Locate the cell with the specified text and output its [x, y] center coordinate. 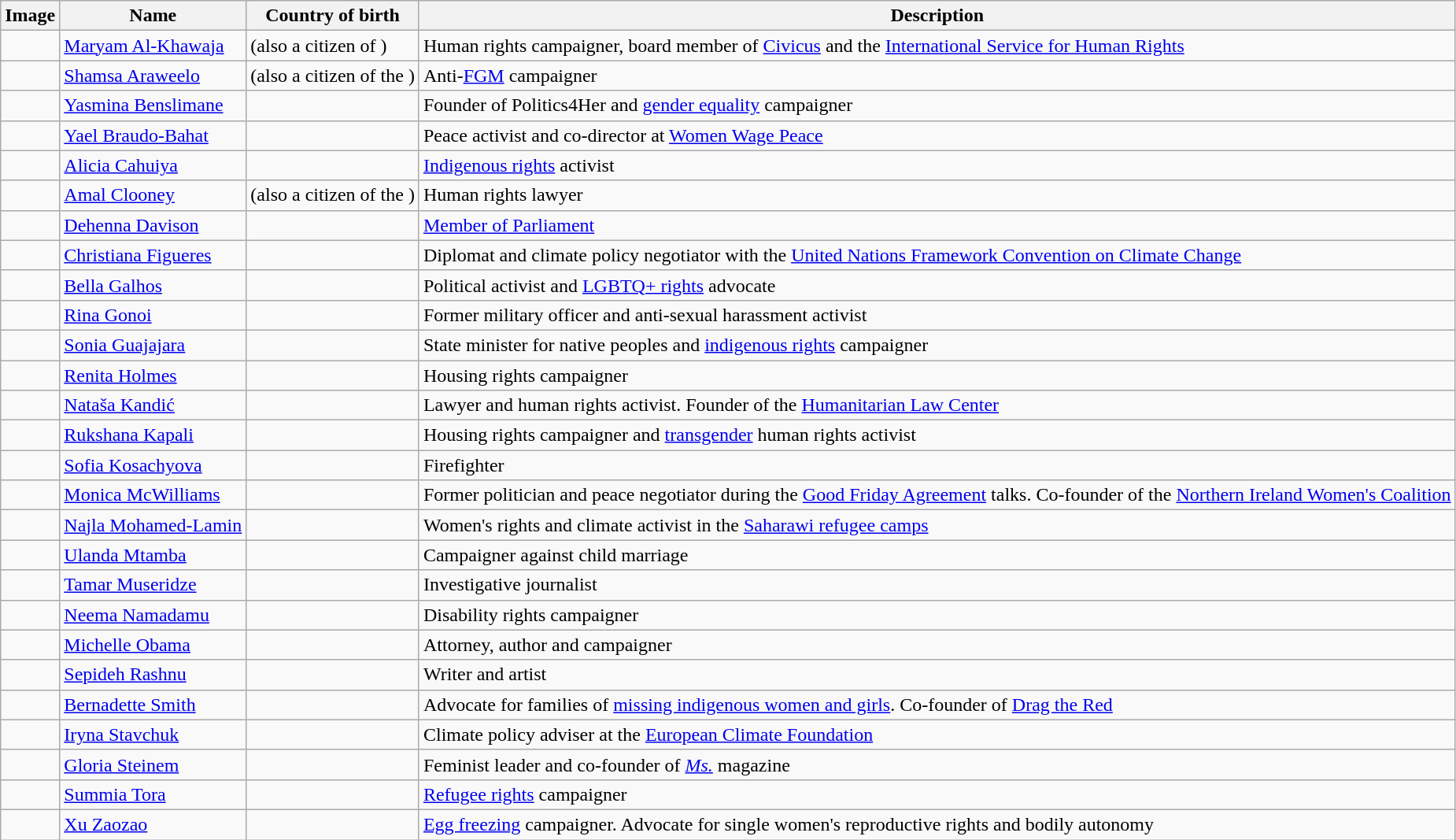
Firefighter [937, 465]
Description [937, 16]
Peace activist and co-director at Women Wage Peace [937, 135]
Indigenous rights activist [937, 165]
Alicia Cahuiya [153, 165]
Sonia Guajajara [153, 345]
Member of Parliament [937, 225]
Campaigner against child marriage [937, 555]
Shamsa Araweelo [153, 76]
Former military officer and anti-sexual harassment activist [937, 315]
Name [153, 16]
Political activist and LGBTQ+ rights advocate [937, 285]
Anti-FGM campaigner [937, 76]
Diplomat and climate policy negotiator with the United Nations Framework Convention on Climate Change [937, 255]
Gloria Steinem [153, 764]
Lawyer and human rights activist. Founder of the Humanitarian Law Center [937, 405]
Sofia Kosachyova [153, 465]
Writer and artist [937, 675]
Housing rights campaigner [937, 376]
Najla Mohamed-Lamin [153, 525]
Nataša Kandić [153, 405]
Michelle Obama [153, 645]
Women's rights and climate activist in the Saharawi refugee camps [937, 525]
Bernadette Smith [153, 705]
State minister for native peoples and indigenous rights campaigner [937, 345]
Country of birth [333, 16]
Maryam Al-Khawaja [153, 46]
Climate policy adviser at the European Climate Foundation [937, 735]
Yasmina Benslimane [153, 105]
Egg freezing campaigner. Advocate for single women's reproductive rights and bodily autonomy [937, 824]
Sepideh Rashnu [153, 675]
Refugee rights campaigner [937, 794]
Ulanda Mtamba [153, 555]
Founder of Politics4Her and gender equality campaigner [937, 105]
Housing rights campaigner and transgender human rights activist [937, 435]
Image [30, 16]
Tamar Museridze [153, 585]
Summia Tora [153, 794]
Human rights campaigner, board member of Civicus and the International Service for Human Rights [937, 46]
Disability rights campaigner [937, 615]
Yael Braudo-Bahat [153, 135]
Iryna Stavchuk [153, 735]
Attorney, author and campaigner [937, 645]
Rina Gonoi [153, 315]
Xu Zaozao [153, 824]
Dehenna Davison [153, 225]
Amal Clooney [153, 195]
Investigative journalist [937, 585]
Human rights lawyer [937, 195]
Feminist leader and co-founder of Ms. magazine [937, 764]
Rukshana Kapali [153, 435]
Advocate for families of missing indigenous women and girls. Co-founder of Drag the Red [937, 705]
Monica McWilliams [153, 495]
Bella Galhos [153, 285]
Neema Namadamu [153, 615]
Former politician and peace negotiator during the Good Friday Agreement talks. Co-founder of the Northern Ireland Women's Coalition [937, 495]
Christiana Figueres [153, 255]
Renita Holmes [153, 376]
(also a citizen of ) [333, 46]
